Find where the given text appears and provide that cell's center as [X, Y] coordinate. 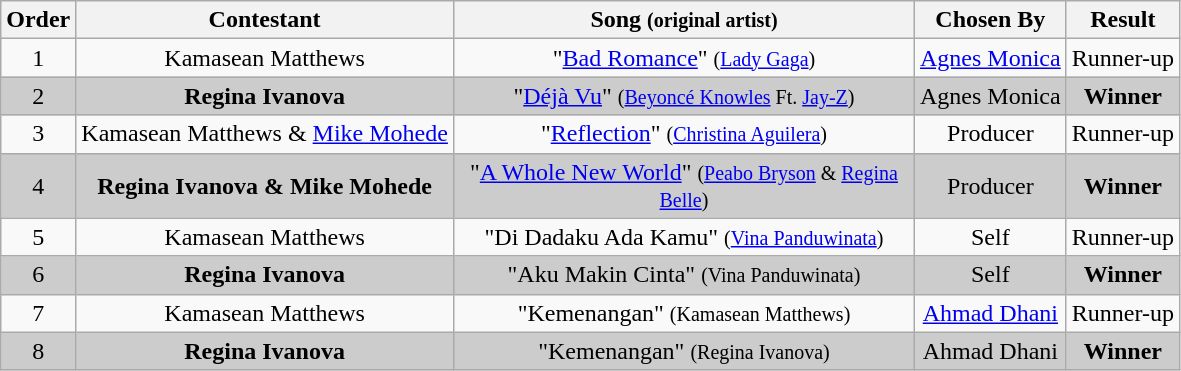
"Bad Romance" (Lady Gaga) [684, 58]
Order [38, 20]
"A Whole New World" (Peabo Bryson & Regina Belle) [684, 186]
Chosen By [991, 20]
Result [1122, 20]
Regina Ivanova & Mike Mohede [265, 186]
"Di Dadaku Ada Kamu" (Vina Panduwinata) [684, 237]
7 [38, 313]
8 [38, 351]
"Kemenangan" (Regina Ivanova) [684, 351]
1 [38, 58]
6 [38, 275]
"Kemenangan" (Kamasean Matthews) [684, 313]
4 [38, 186]
Kamasean Matthews & Mike Mohede [265, 134]
"Déjà Vu" (Beyoncé Knowles Ft. Jay-Z) [684, 96]
5 [38, 237]
Contestant [265, 20]
"Reflection" (Christina Aguilera) [684, 134]
2 [38, 96]
"Aku Makin Cinta" (Vina Panduwinata) [684, 275]
Song (original artist) [684, 20]
3 [38, 134]
